Extract the (x, y) coordinate from the center of the cell holding the provided text.  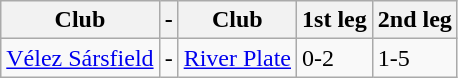
River Plate (237, 58)
1st leg (335, 20)
0-2 (335, 58)
Vélez Sársfield (80, 58)
2nd leg (414, 20)
1-5 (414, 58)
